Detect which cell encompasses the target text, then output its (X, Y) center coordinate. 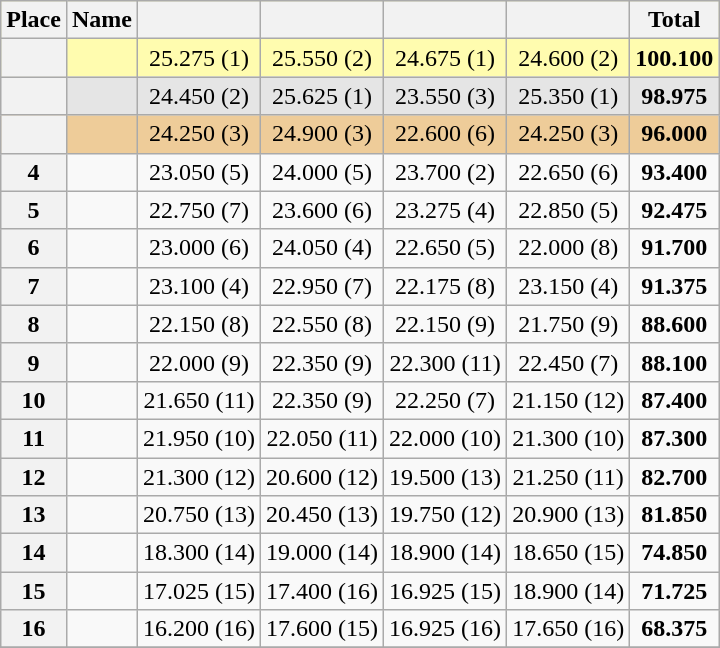
68.375 (674, 629)
25.350 (1) (568, 96)
93.400 (674, 172)
25.625 (1) (322, 96)
22.300 (11) (446, 362)
20.450 (13) (322, 515)
22.000 (10) (446, 438)
24.450 (2) (198, 96)
98.975 (674, 96)
88.600 (674, 324)
21.950 (10) (198, 438)
23.275 (4) (446, 210)
14 (34, 553)
22.950 (7) (322, 286)
22.650 (6) (568, 172)
16 (34, 629)
Total (674, 20)
19.500 (13) (446, 477)
22.450 (7) (568, 362)
96.000 (674, 134)
92.475 (674, 210)
23.600 (6) (322, 210)
22.650 (5) (446, 248)
23.000 (6) (198, 248)
20.750 (13) (198, 515)
17.650 (16) (568, 629)
17.600 (15) (322, 629)
81.850 (674, 515)
22.175 (8) (446, 286)
22.550 (8) (322, 324)
22.000 (9) (198, 362)
Name (102, 20)
87.300 (674, 438)
24.900 (3) (322, 134)
17.400 (16) (322, 591)
24.600 (2) (568, 58)
74.850 (674, 553)
21.150 (12) (568, 400)
22.150 (8) (198, 324)
15 (34, 591)
Place (34, 20)
19.750 (12) (446, 515)
22.850 (5) (568, 210)
22.050 (11) (322, 438)
91.375 (674, 286)
82.700 (674, 477)
16.925 (15) (446, 591)
87.400 (674, 400)
16.200 (16) (198, 629)
17.025 (15) (198, 591)
19.000 (14) (322, 553)
13 (34, 515)
22.150 (9) (446, 324)
22.600 (6) (446, 134)
91.700 (674, 248)
6 (34, 248)
18.650 (15) (568, 553)
71.725 (674, 591)
100.100 (674, 58)
21.250 (11) (568, 477)
21.650 (11) (198, 400)
21.300 (12) (198, 477)
21.750 (9) (568, 324)
23.550 (3) (446, 96)
4 (34, 172)
20.900 (13) (568, 515)
23.150 (4) (568, 286)
7 (34, 286)
23.050 (5) (198, 172)
25.550 (2) (322, 58)
5 (34, 210)
9 (34, 362)
22.000 (8) (568, 248)
22.250 (7) (446, 400)
12 (34, 477)
24.675 (1) (446, 58)
22.750 (7) (198, 210)
20.600 (12) (322, 477)
8 (34, 324)
23.700 (2) (446, 172)
18.300 (14) (198, 553)
10 (34, 400)
88.100 (674, 362)
11 (34, 438)
16.925 (16) (446, 629)
24.000 (5) (322, 172)
21.300 (10) (568, 438)
25.275 (1) (198, 58)
23.100 (4) (198, 286)
24.050 (4) (322, 248)
